Find where the given text appears and provide that cell's center as (x, y) coordinate. 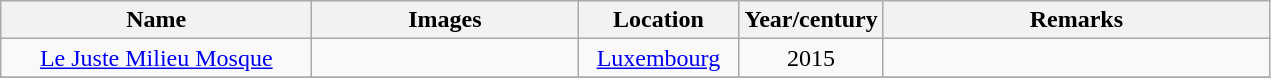
Luxembourg (658, 58)
Images (445, 20)
2015 (811, 58)
Remarks (1076, 20)
Year/century (811, 20)
Name (156, 20)
Le Juste Milieu Mosque (156, 58)
Location (658, 20)
